Extract the (X, Y) coordinate from the center of the cell holding the provided text.  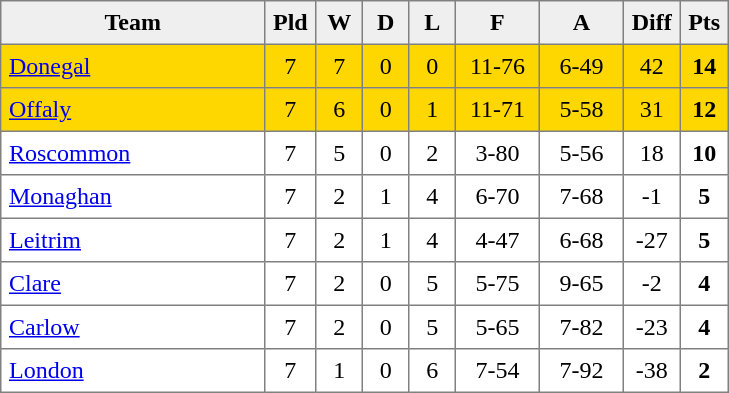
Team (133, 23)
7-92 (581, 371)
Pts (704, 23)
9-65 (581, 284)
31 (651, 110)
5-75 (497, 284)
-2 (651, 284)
10 (704, 153)
5-56 (581, 153)
42 (651, 66)
F (497, 23)
11-76 (497, 66)
Roscommon (133, 153)
5-65 (497, 327)
14 (704, 66)
6-68 (581, 240)
7-68 (581, 197)
W (339, 23)
18 (651, 153)
A (581, 23)
Offaly (133, 110)
6-49 (581, 66)
-27 (651, 240)
Diff (651, 23)
Carlow (133, 327)
3-80 (497, 153)
D (385, 23)
4-47 (497, 240)
12 (704, 110)
7-82 (581, 327)
London (133, 371)
Monaghan (133, 197)
-23 (651, 327)
7-54 (497, 371)
L (432, 23)
-1 (651, 197)
11-71 (497, 110)
Clare (133, 284)
-38 (651, 371)
Donegal (133, 66)
5-58 (581, 110)
6-70 (497, 197)
Pld (290, 23)
Leitrim (133, 240)
